Find where the given text appears and provide that cell's center as (x, y) coordinate. 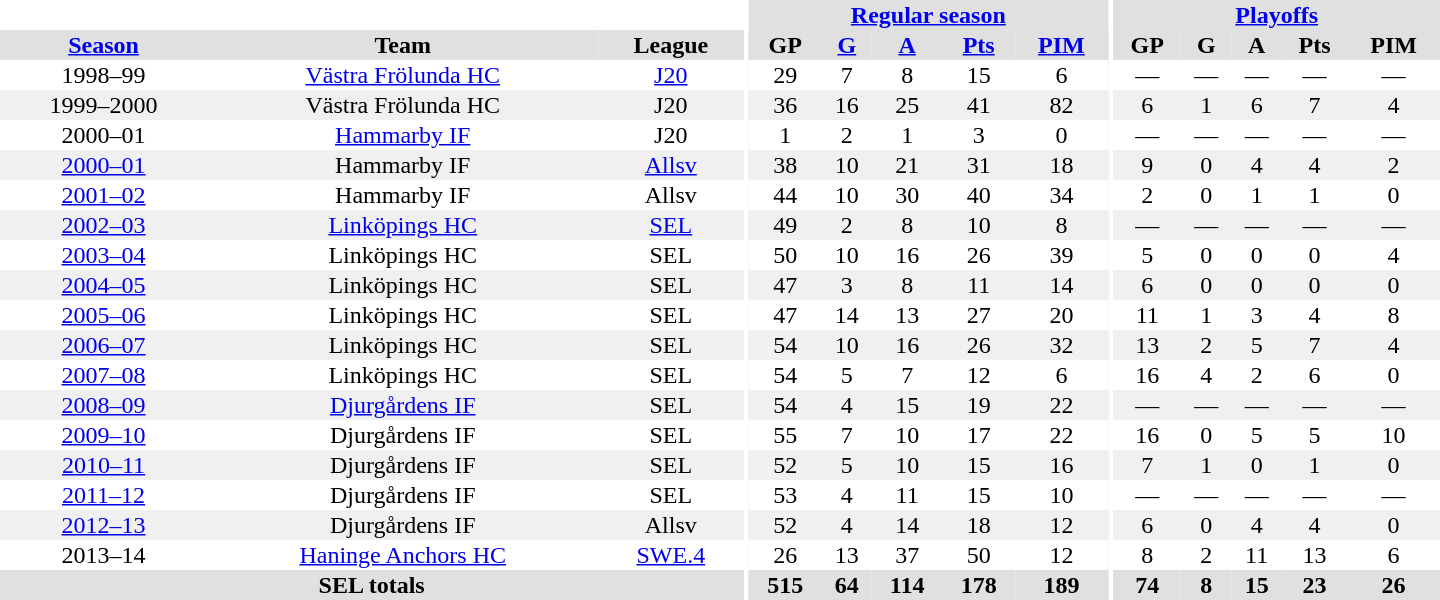
2008–09 (104, 405)
2001–02 (104, 195)
41 (978, 105)
SWE.4 (670, 555)
2011–12 (104, 495)
40 (978, 195)
League (670, 45)
SEL totals (372, 585)
23 (1314, 585)
178 (978, 585)
2010–11 (104, 465)
19 (978, 405)
17 (978, 435)
38 (786, 165)
2013–14 (104, 555)
29 (786, 75)
2004–05 (104, 285)
1999–2000 (104, 105)
2005–06 (104, 315)
34 (1062, 195)
2012–13 (104, 525)
39 (1062, 255)
2007–08 (104, 375)
Haninge Anchors HC (402, 555)
49 (786, 225)
21 (907, 165)
2006–07 (104, 345)
9 (1147, 165)
20 (1062, 315)
25 (907, 105)
189 (1062, 585)
37 (907, 555)
30 (907, 195)
1998–99 (104, 75)
2002–03 (104, 225)
515 (786, 585)
55 (786, 435)
Regular season (928, 15)
64 (847, 585)
32 (1062, 345)
2009–10 (104, 435)
27 (978, 315)
2003–04 (104, 255)
Playoffs (1276, 15)
53 (786, 495)
82 (1062, 105)
31 (978, 165)
44 (786, 195)
74 (1147, 585)
Team (402, 45)
Season (104, 45)
36 (786, 105)
114 (907, 585)
